From the cell containing the given text, extract its center point as [X, Y] coordinate. 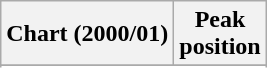
Peakposition [220, 34]
Chart (2000/01) [88, 34]
